Identify which cell holds the provided text, then report its (X, Y) central coordinate. 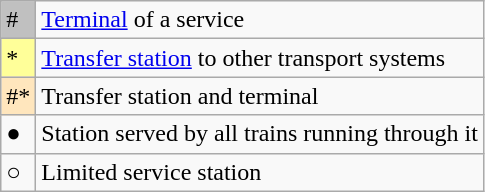
Transfer station and terminal (260, 96)
● (18, 134)
#* (18, 96)
○ (18, 172)
Transfer station to other transport systems (260, 58)
* (18, 58)
Limited service station (260, 172)
Station served by all trains running through it (260, 134)
# (18, 20)
Terminal of a service (260, 20)
